Determine the [x, y] coordinate at the center of the cell enclosing the given text.  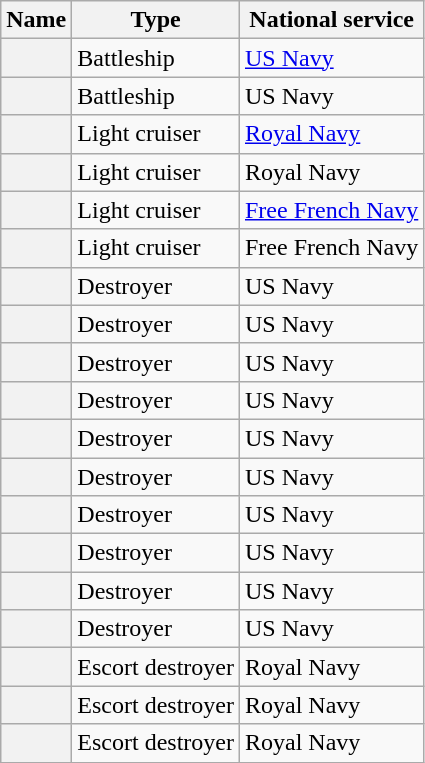
Type [156, 20]
Name [36, 20]
National service [331, 20]
